Capture the cell that displays the provided text and extract its (X, Y) central coordinate. 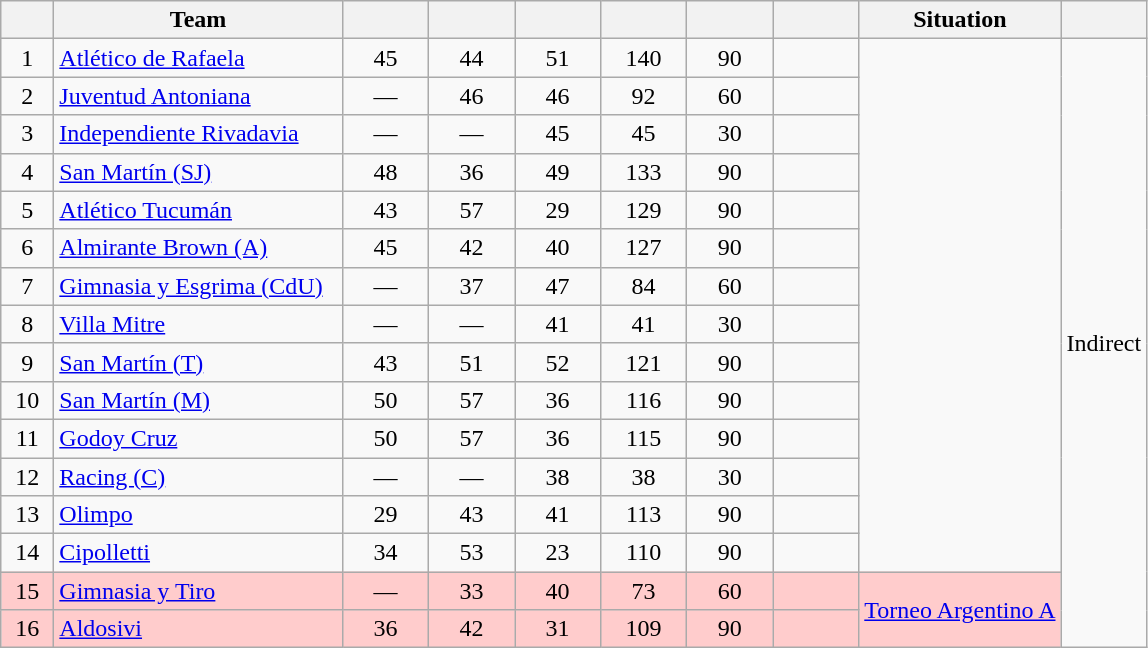
73 (644, 591)
San Martín (SJ) (198, 172)
Villa Mitre (198, 324)
8 (28, 324)
44 (471, 58)
33 (471, 591)
37 (471, 286)
109 (644, 629)
15 (28, 591)
53 (471, 553)
31 (557, 629)
140 (644, 58)
2 (28, 96)
115 (644, 438)
Gimnasia y Tiro (198, 591)
4 (28, 172)
Godoy Cruz (198, 438)
Gimnasia y Esgrima (CdU) (198, 286)
16 (28, 629)
9 (28, 362)
52 (557, 362)
San Martín (T) (198, 362)
6 (28, 248)
23 (557, 553)
48 (385, 172)
84 (644, 286)
10 (28, 400)
92 (644, 96)
47 (557, 286)
3 (28, 134)
Juventud Antoniana (198, 96)
San Martín (M) (198, 400)
127 (644, 248)
14 (28, 553)
49 (557, 172)
133 (644, 172)
Independiente Rivadavia (198, 134)
129 (644, 210)
Cipolletti (198, 553)
Almirante Brown (A) (198, 248)
Atlético de Rafaela (198, 58)
Team (198, 20)
121 (644, 362)
7 (28, 286)
11 (28, 438)
Situation (960, 20)
116 (644, 400)
13 (28, 515)
12 (28, 477)
34 (385, 553)
113 (644, 515)
5 (28, 210)
1 (28, 58)
110 (644, 553)
Atlético Tucumán (198, 210)
Torneo Argentino A (960, 610)
Olimpo (198, 515)
Racing (C) (198, 477)
Aldosivi (198, 629)
Indirect (1104, 344)
